From the cell containing the given text, extract its center point as [X, Y] coordinate. 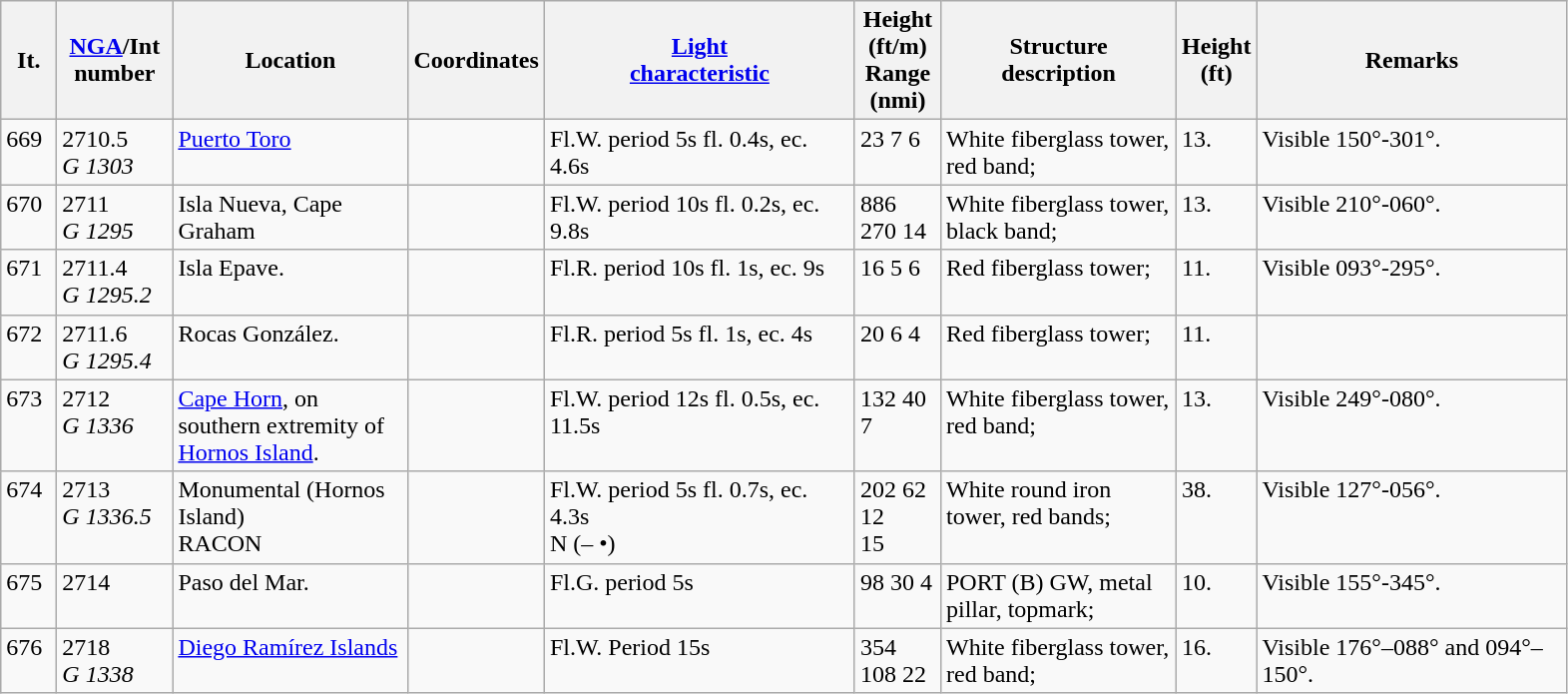
White fiberglass tower, black band; [1058, 218]
Visible 249°-080°. [1411, 425]
Fl.G. period 5s [699, 595]
Coordinates [476, 60]
2713G 1336.5 [115, 517]
671 [29, 282]
Diego Ramírez Islands [290, 661]
White round iron tower, red bands; [1058, 517]
Structuredescription [1058, 60]
98 30 4 [897, 595]
Visible 155°-345°. [1411, 595]
670 [29, 218]
10. [1217, 595]
2710.5G 1303 [115, 152]
Fl.W. period 5s fl. 0.4s, ec. 4.6s [699, 152]
Visible 210°-060°. [1411, 218]
Cape Horn, on southern extremity of Hornos Island. [290, 425]
PORT (B) GW, metal pillar, topmark; [1058, 595]
2714 [115, 595]
Visible 176°–088° and 094°–150°. [1411, 661]
It. [29, 60]
Visible 127°-056°. [1411, 517]
669 [29, 152]
Fl.W. period 5s fl. 0.7s, ec. 4.3s N (– •) [699, 517]
Rocas González. [290, 347]
Remarks [1411, 60]
Lightcharacteristic [699, 60]
16. [1217, 661]
Isla Nueva, Cape Graham [290, 218]
2711G 1295 [115, 218]
16 5 6 [897, 282]
2718G 1338 [115, 661]
Location [290, 60]
674 [29, 517]
354 108 22 [897, 661]
Fl.R. period 10s fl. 1s, ec. 9s [699, 282]
Fl.W. Period 15s [699, 661]
Height (ft) [1217, 60]
886 270 14 [897, 218]
676 [29, 661]
672 [29, 347]
Isla Epave. [290, 282]
Paso del Mar. [290, 595]
Height (ft/m)Range (nmi) [897, 60]
2711.4G 1295.2 [115, 282]
20 6 4 [897, 347]
Visible 150°-301°. [1411, 152]
Puerto Toro [290, 152]
2712G 1336 [115, 425]
675 [29, 595]
2711.6G 1295.4 [115, 347]
23 7 6 [897, 152]
673 [29, 425]
Fl.R. period 5s fl. 1s, ec. 4s [699, 347]
132 40 7 [897, 425]
Visible 093°-295°. [1411, 282]
Monumental (Hornos Island)RACON [290, 517]
NGA/Intnumber [115, 60]
Fl.W. period 10s fl. 0.2s, ec. 9.8s [699, 218]
Fl.W. period 12s fl. 0.5s, ec. 11.5s [699, 425]
38. [1217, 517]
202 62 12 15 [897, 517]
